Search for the cell housing the specified text and yield its [X, Y] center coordinate. 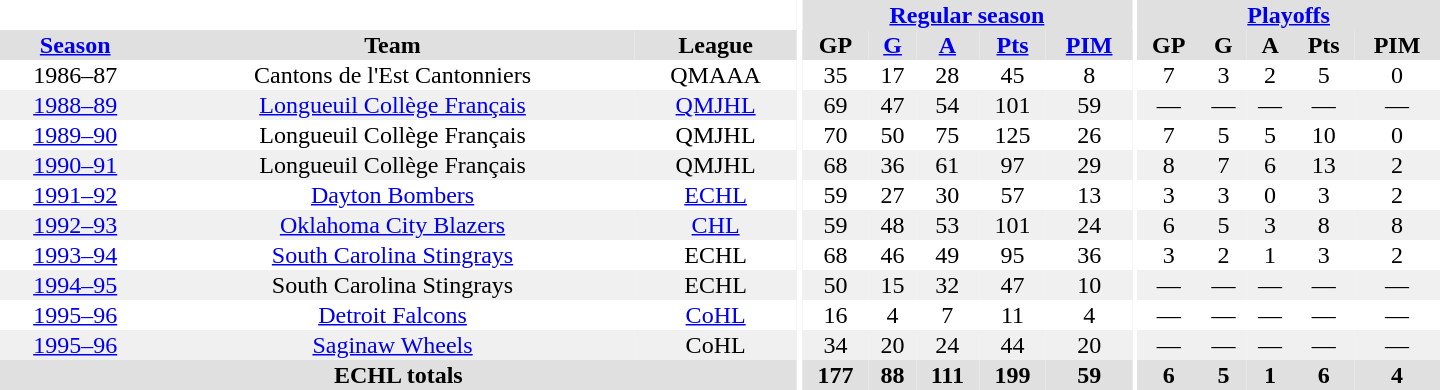
111 [948, 375]
1986–87 [75, 75]
1993–94 [75, 255]
29 [1089, 165]
Playoffs [1288, 15]
1992–93 [75, 225]
Team [392, 45]
CHL [716, 225]
34 [836, 345]
53 [948, 225]
177 [836, 375]
88 [892, 375]
97 [1012, 165]
Season [75, 45]
199 [1012, 375]
15 [892, 285]
54 [948, 105]
17 [892, 75]
Detroit Falcons [392, 315]
70 [836, 135]
48 [892, 225]
Cantons de l'Est Cantonniers [392, 75]
Oklahoma City Blazers [392, 225]
44 [1012, 345]
27 [892, 195]
ECHL totals [398, 375]
30 [948, 195]
95 [1012, 255]
61 [948, 165]
125 [1012, 135]
Saginaw Wheels [392, 345]
1989–90 [75, 135]
35 [836, 75]
Dayton Bombers [392, 195]
75 [948, 135]
32 [948, 285]
1991–92 [75, 195]
69 [836, 105]
QMAAA [716, 75]
1988–89 [75, 105]
28 [948, 75]
46 [892, 255]
1990–91 [75, 165]
57 [1012, 195]
Regular season [967, 15]
26 [1089, 135]
1994–95 [75, 285]
45 [1012, 75]
16 [836, 315]
11 [1012, 315]
League [716, 45]
49 [948, 255]
